Provide the (x, y) coordinate of the cell's center where the given text is located.  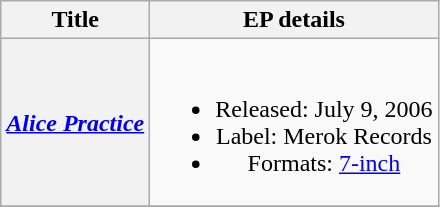
Title (76, 20)
Released: July 9, 2006Label: Merok RecordsFormats: 7-inch (294, 122)
Alice Practice (76, 122)
EP details (294, 20)
